Locate the cell with the specified text and output its [X, Y] center coordinate. 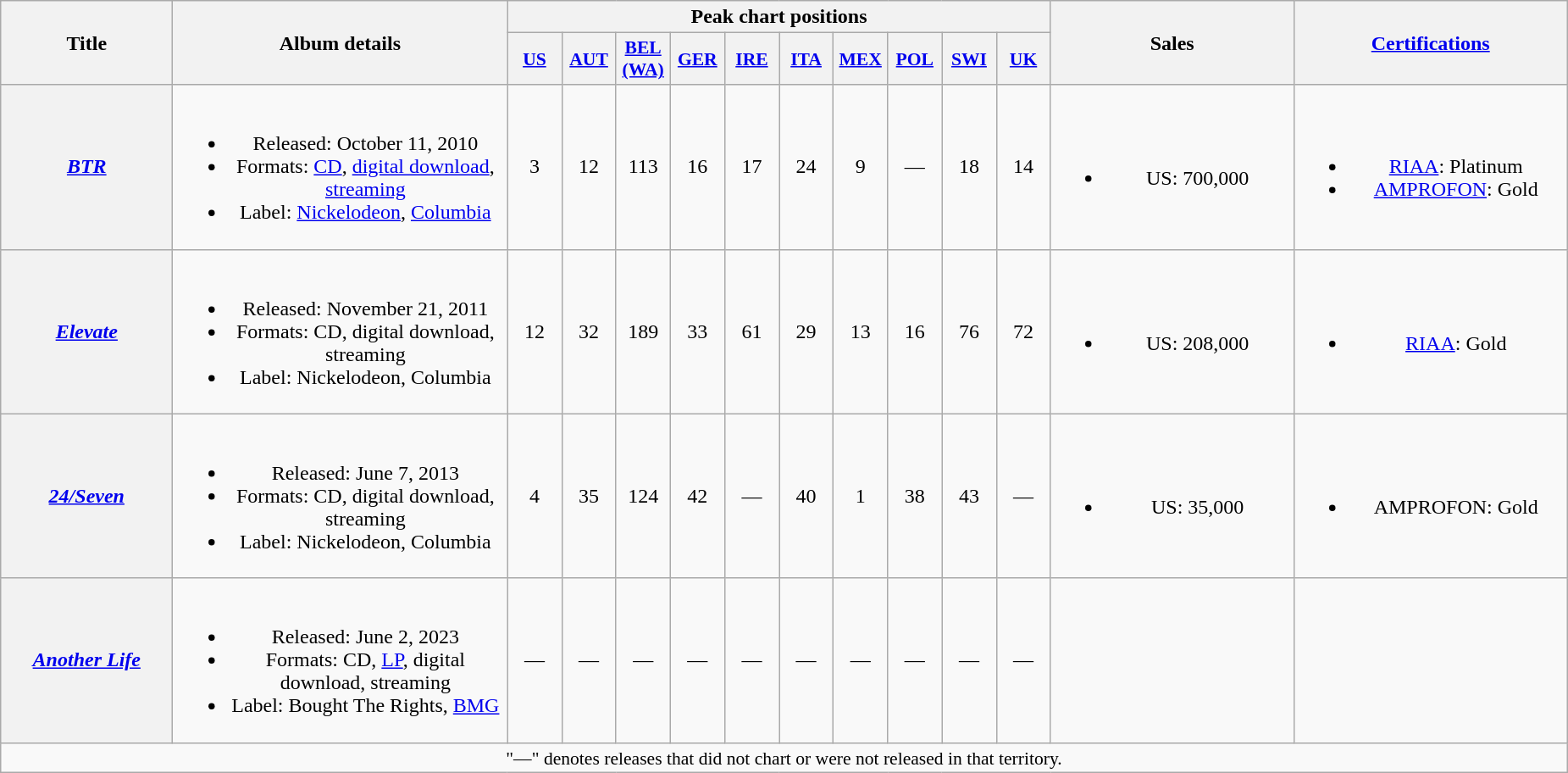
US: 35,000 [1172, 496]
33 [697, 331]
35 [589, 496]
MEX [861, 59]
US: 700,000 [1172, 167]
Released: November 21, 2011Formats: CD, digital download, streamingLabel: Nickelodeon, Columbia [341, 331]
POL [915, 59]
38 [915, 496]
3 [535, 167]
32 [589, 331]
40 [806, 496]
US: 208,000 [1172, 331]
Album details [341, 42]
72 [1023, 331]
Another Life [86, 660]
Released: June 7, 2013Formats: CD, digital download, streamingLabel: Nickelodeon, Columbia [341, 496]
BEL (WA) [643, 59]
18 [969, 167]
124 [643, 496]
9 [861, 167]
14 [1023, 167]
Title [86, 42]
AMPROFON: Gold [1430, 496]
UK [1023, 59]
113 [643, 167]
17 [751, 167]
"—" denotes releases that did not chart or were not released in that territory. [784, 758]
SWI [969, 59]
76 [969, 331]
61 [751, 331]
Released: October 11, 2010Formats: CD, digital download, streamingLabel: Nickelodeon, Columbia [341, 167]
AUT [589, 59]
Sales [1172, 42]
RIAA: Gold [1430, 331]
24 [806, 167]
29 [806, 331]
Peak chart positions [779, 17]
Elevate [86, 331]
4 [535, 496]
43 [969, 496]
1 [861, 496]
13 [861, 331]
Certifications [1430, 42]
GER [697, 59]
IRE [751, 59]
42 [697, 496]
US [535, 59]
24/Seven [86, 496]
BTR [86, 167]
RIAA: PlatinumAMPROFON: Gold [1430, 167]
ITA [806, 59]
189 [643, 331]
Released: June 2, 2023Formats: CD, LP, digital download, streamingLabel: Bought The Rights, BMG [341, 660]
